Pinpoint the cell where the given text exists, returning its [X, Y] midpoint coordinate. 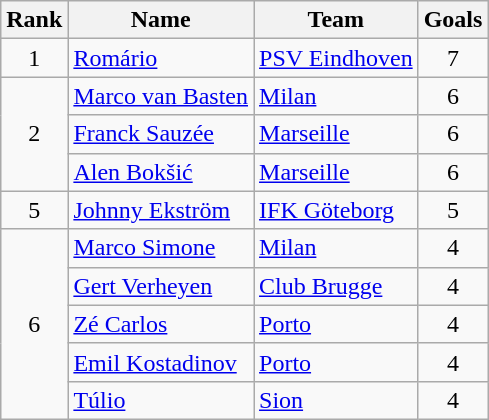
Romário [161, 58]
Franck Sauzée [161, 134]
7 [453, 58]
PSV Eindhoven [336, 58]
Alen Bokšić [161, 172]
Club Brugge [336, 286]
Túlio [161, 400]
Team [336, 20]
Goals [453, 20]
Marco van Basten [161, 96]
Johnny Ekström [161, 210]
Name [161, 20]
IFK Göteborg [336, 210]
Zé Carlos [161, 324]
Rank [34, 20]
Gert Verheyen [161, 286]
2 [34, 134]
Sion [336, 400]
1 [34, 58]
Emil Kostadinov [161, 362]
Marco Simone [161, 248]
